Find where the given text appears and provide that cell's center as [X, Y] coordinate. 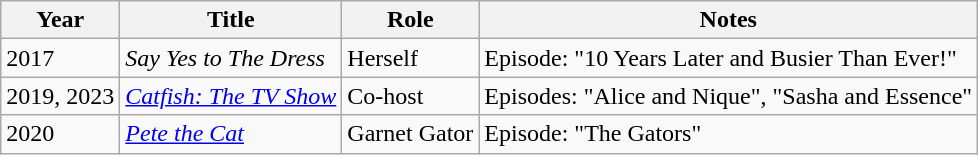
Say Yes to The Dress [231, 58]
2019, 2023 [60, 96]
Catfish: The TV Show [231, 96]
Episode: "10 Years Later and Busier Than Ever!" [728, 58]
2020 [60, 134]
Episodes: "Alice and Nique", "Sasha and Essence" [728, 96]
Pete the Cat [231, 134]
Notes [728, 20]
Year [60, 20]
Role [410, 20]
2017 [60, 58]
Co-host [410, 96]
Garnet Gator [410, 134]
Herself [410, 58]
Episode: "The Gators" [728, 134]
Title [231, 20]
